Pinpoint the cell where the given text exists, returning its [X, Y] midpoint coordinate. 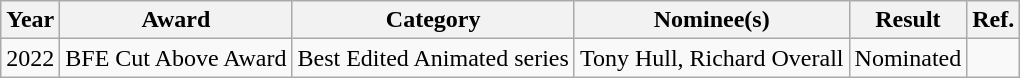
BFE Cut Above Award [176, 58]
2022 [30, 58]
Ref. [994, 20]
Best Edited Animated series [433, 58]
Award [176, 20]
Tony Hull, Richard Overall [712, 58]
Nominee(s) [712, 20]
Result [908, 20]
Year [30, 20]
Category [433, 20]
Nominated [908, 58]
